Capture the cell that displays the provided text and extract its (x, y) central coordinate. 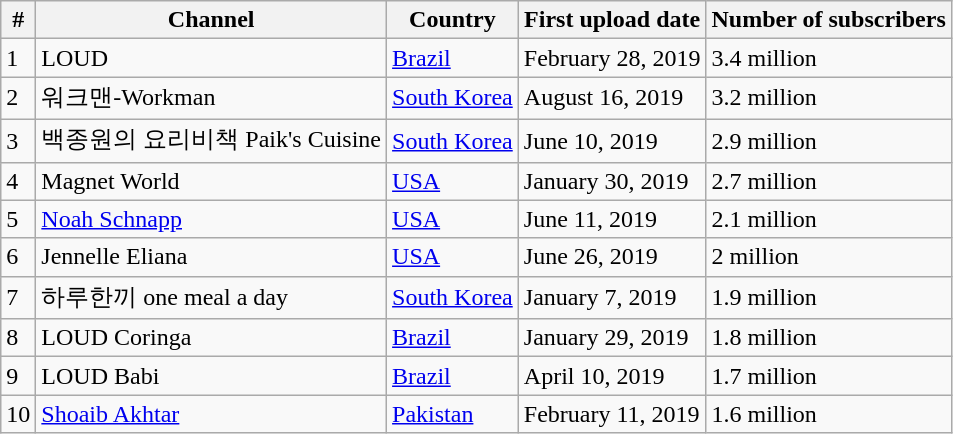
하루한끼 one meal a day (212, 298)
2.7 million (828, 181)
June 10, 2019 (612, 140)
Shoaib Akhtar (212, 414)
Number of subscribers (828, 20)
Pakistan (453, 414)
# (18, 20)
8 (18, 338)
2 (18, 98)
2.9 million (828, 140)
3.2 million (828, 98)
June 26, 2019 (612, 257)
January 7, 2019 (612, 298)
LOUD Babi (212, 376)
Country (453, 20)
Jennelle Eliana (212, 257)
LOUD (212, 58)
Noah Schnapp (212, 219)
1.8 million (828, 338)
1.6 million (828, 414)
2.1 million (828, 219)
3 (18, 140)
1.7 million (828, 376)
LOUD Coringa (212, 338)
January 29, 2019 (612, 338)
5 (18, 219)
April 10, 2019 (612, 376)
August 16, 2019 (612, 98)
June 11, 2019 (612, 219)
Channel (212, 20)
1.9 million (828, 298)
Magnet World (212, 181)
백종원의 요리비책 Paik's Cuisine (212, 140)
3.4 million (828, 58)
워크맨-Workman (212, 98)
February 11, 2019 (612, 414)
January 30, 2019 (612, 181)
1 (18, 58)
9 (18, 376)
February 28, 2019 (612, 58)
10 (18, 414)
6 (18, 257)
2 million (828, 257)
7 (18, 298)
4 (18, 181)
First upload date (612, 20)
